Determine the [x, y] coordinate at the center of the cell enclosing the given text.  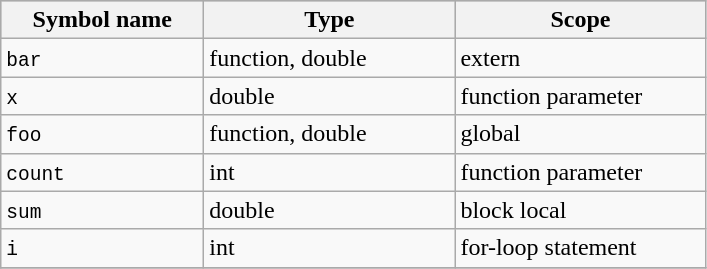
i [102, 248]
block local [580, 210]
Symbol name [102, 20]
global [580, 134]
x [102, 96]
bar [102, 58]
extern [580, 58]
for-loop statement [580, 248]
Scope [580, 20]
Type [330, 20]
foo [102, 134]
sum [102, 210]
count [102, 172]
